Return (X, Y) of the center of cell containing provided text 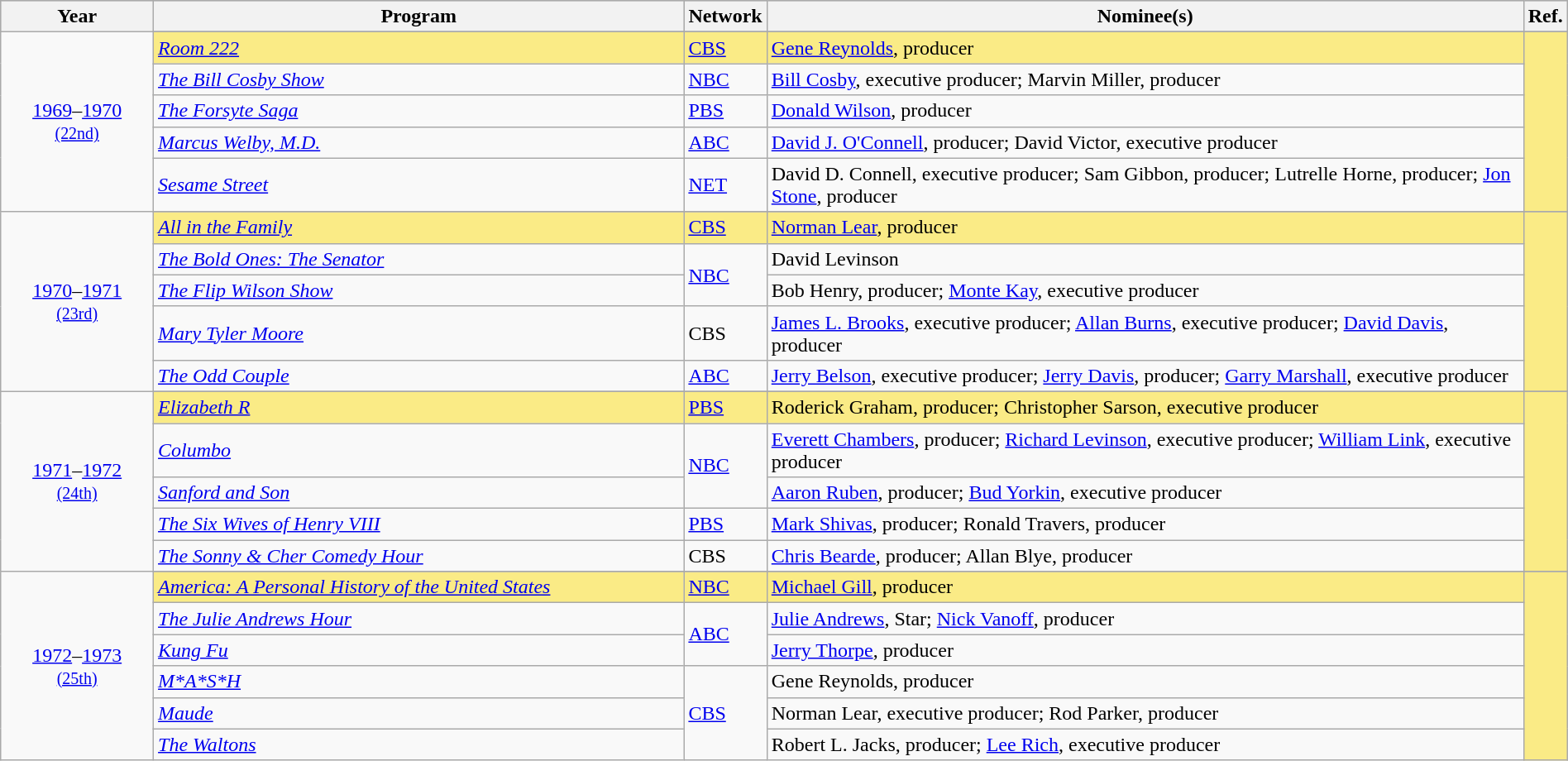
The Bold Ones: The Senator (418, 259)
The Forsyte Saga (418, 111)
The Julie Andrews Hour (418, 619)
Ref. (1545, 17)
Marcus Welby, M.D. (418, 142)
The Six Wives of Henry VIII (418, 524)
NET (725, 185)
1972–1973(25th) (78, 666)
Chris Bearde, producer; Allan Blye, producer (1145, 556)
Kung Fu (418, 650)
Bill Cosby, executive producer; Marvin Miller, producer (1145, 79)
America: A Personal History of the United States (418, 587)
Julie Andrews, Star; Nick Vanoff, producer (1145, 619)
Maude (418, 713)
Nominee(s) (1145, 17)
Aaron Ruben, producer; Bud Yorkin, executive producer (1145, 493)
James L. Brooks, executive producer; Allan Burns, executive producer; David Davis, producer (1145, 333)
All in the Family (418, 227)
The Sonny & Cher Comedy Hour (418, 556)
David J. O'Connell, producer; David Victor, executive producer (1145, 142)
The Flip Wilson Show (418, 290)
Norman Lear, executive producer; Rod Parker, producer (1145, 713)
Program (418, 17)
Year (78, 17)
Sanford and Son (418, 493)
David D. Connell, executive producer; Sam Gibbon, producer; Lutrelle Horne, producer; Jon Stone, producer (1145, 185)
M*A*S*H (418, 682)
Jerry Thorpe, producer (1145, 650)
Jerry Belson, executive producer; Jerry Davis, producer; Garry Marshall, executive producer (1145, 376)
Columbo (418, 450)
1970–1971(23rd) (78, 301)
Bob Henry, producer; Monte Kay, executive producer (1145, 290)
David Levinson (1145, 259)
Donald Wilson, producer (1145, 111)
Network (725, 17)
Roderick Graham, producer; Christopher Sarson, executive producer (1145, 407)
Sesame Street (418, 185)
Norman Lear, producer (1145, 227)
The Waltons (418, 744)
Elizabeth R (418, 407)
1971–1972(24th) (78, 481)
Mary Tyler Moore (418, 333)
The Odd Couple (418, 376)
The Bill Cosby Show (418, 79)
Michael Gill, producer (1145, 587)
Room 222 (418, 48)
Mark Shivas, producer; Ronald Travers, producer (1145, 524)
Everett Chambers, producer; Richard Levinson, executive producer; William Link, executive producer (1145, 450)
Robert L. Jacks, producer; Lee Rich, executive producer (1145, 744)
1969–1970(22nd) (78, 122)
